Pinpoint the cell where the given text exists, returning its [X, Y] midpoint coordinate. 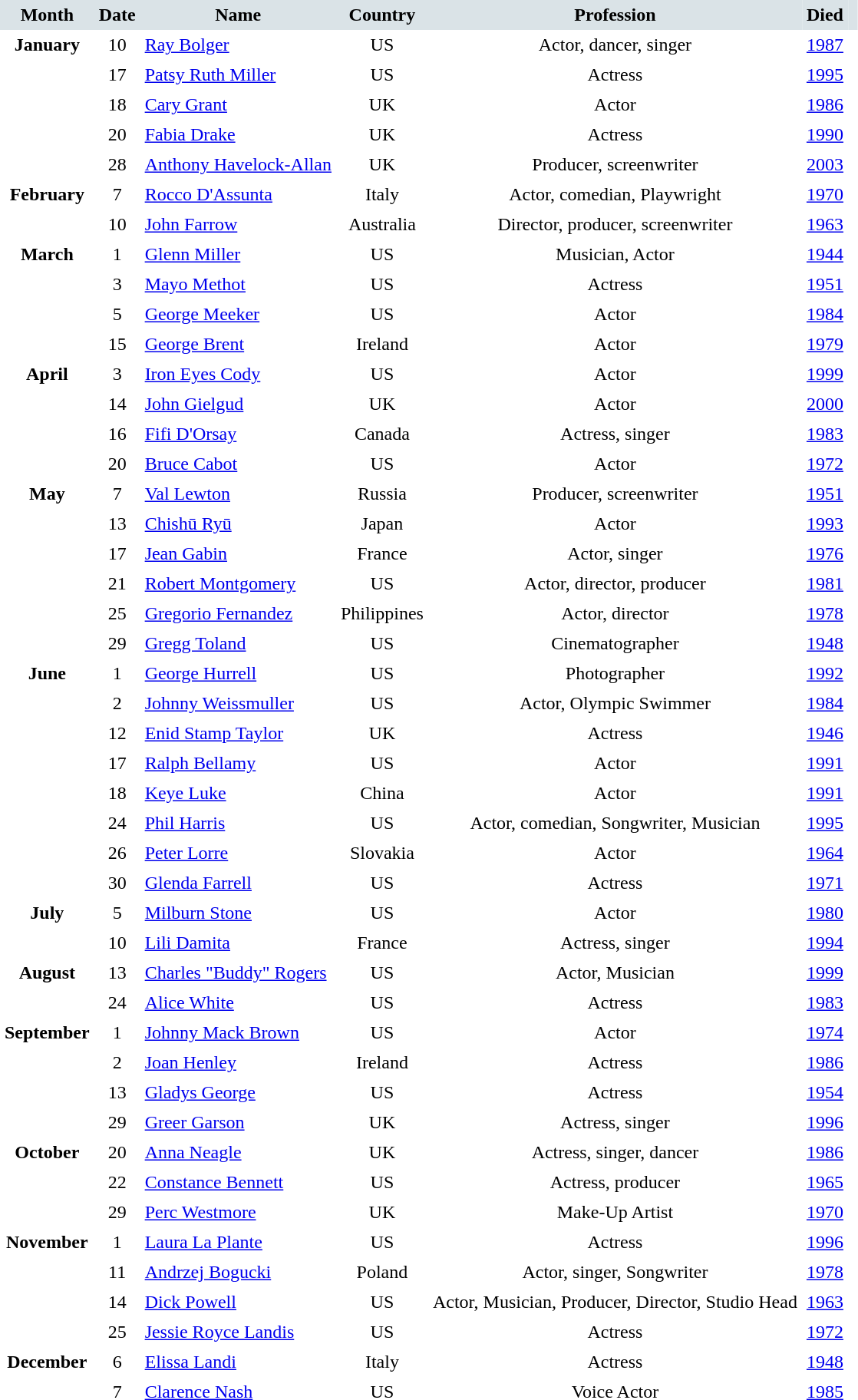
1994 [825, 943]
Actor, Musician, Producer, Director, Studio Head [615, 1302]
Cinematographer [615, 643]
Cary Grant [238, 104]
Alice White [238, 1002]
Make-Up Artist [615, 1213]
1980 [825, 913]
Fabia Drake [238, 135]
September [48, 1078]
2000 [825, 404]
Actor, comedian, Songwriter, Musician [615, 823]
Perc Westmore [238, 1213]
21 [117, 583]
1993 [825, 523]
Actor, singer [615, 554]
1954 [825, 1093]
Anthony Havelock-Allan [238, 164]
1974 [825, 1033]
11 [117, 1273]
Slovakia [382, 854]
Actor, Musician [615, 973]
1946 [825, 734]
John Gielgud [238, 404]
Canada [382, 434]
Date [117, 15]
15 [117, 344]
Glenda Farrell [238, 883]
Profession [615, 15]
Chishū Ryū [238, 523]
January [48, 104]
November [48, 1287]
Gregg Toland [238, 643]
March [48, 299]
12 [117, 734]
February [48, 210]
1944 [825, 255]
Greer Garson [238, 1122]
Johnny Mack Brown [238, 1033]
1971 [825, 883]
Actor, director [615, 614]
22 [117, 1182]
George Meeker [238, 315]
Poland [382, 1273]
China [382, 794]
30 [117, 883]
Dick Powell [238, 1302]
Elissa Landi [238, 1362]
Andrzej Bogucki [238, 1273]
Month [48, 15]
May [48, 569]
Johnny Weissmuller [238, 703]
Ray Bolger [238, 45]
Lili Damita [238, 943]
Director, producer, screenwriter [615, 224]
Bruce Cabot [238, 464]
George Brent [238, 344]
Actor, comedian, Playwright [615, 195]
1979 [825, 344]
1992 [825, 674]
Died [825, 15]
6 [117, 1362]
Rocco D'Assunta [238, 195]
1981 [825, 583]
July [48, 928]
Patsy Ruth Miller [238, 75]
Enid Stamp Taylor [238, 734]
Iron Eyes Cody [238, 375]
Val Lewton [238, 494]
16 [117, 434]
October [48, 1182]
Actor, Olympic Swimmer [615, 703]
2003 [825, 164]
Actor, dancer, singer [615, 45]
1964 [825, 854]
Actress, singer, dancer [615, 1153]
George Hurrell [238, 674]
Actor, director, producer [615, 583]
Actress, producer [615, 1182]
Jean Gabin [238, 554]
Gregorio Fernandez [238, 614]
Musician, Actor [615, 255]
1976 [825, 554]
28 [117, 164]
Joan Henley [238, 1062]
Charles "Buddy" Rogers [238, 973]
Jessie Royce Landis [238, 1332]
April [48, 419]
Gladys George [238, 1093]
Keye Luke [238, 794]
Name [238, 15]
Phil Harris [238, 823]
Actor, singer, Songwriter [615, 1273]
Anna Neagle [238, 1153]
Country [382, 15]
Photographer [615, 674]
1990 [825, 135]
Milburn Stone [238, 913]
John Farrow [238, 224]
Peter Lorre [238, 854]
Robert Montgomery [238, 583]
1987 [825, 45]
Ralph Bellamy [238, 763]
Japan [382, 523]
Philippines [382, 614]
Glenn Miller [238, 255]
June [48, 778]
Russia [382, 494]
1965 [825, 1182]
Fifi D'Orsay [238, 434]
August [48, 988]
Constance Bennett [238, 1182]
Laura La Plante [238, 1242]
Australia [382, 224]
26 [117, 854]
Mayo Methot [238, 284]
